Capture the cell that displays the provided text and extract its [x, y] central coordinate. 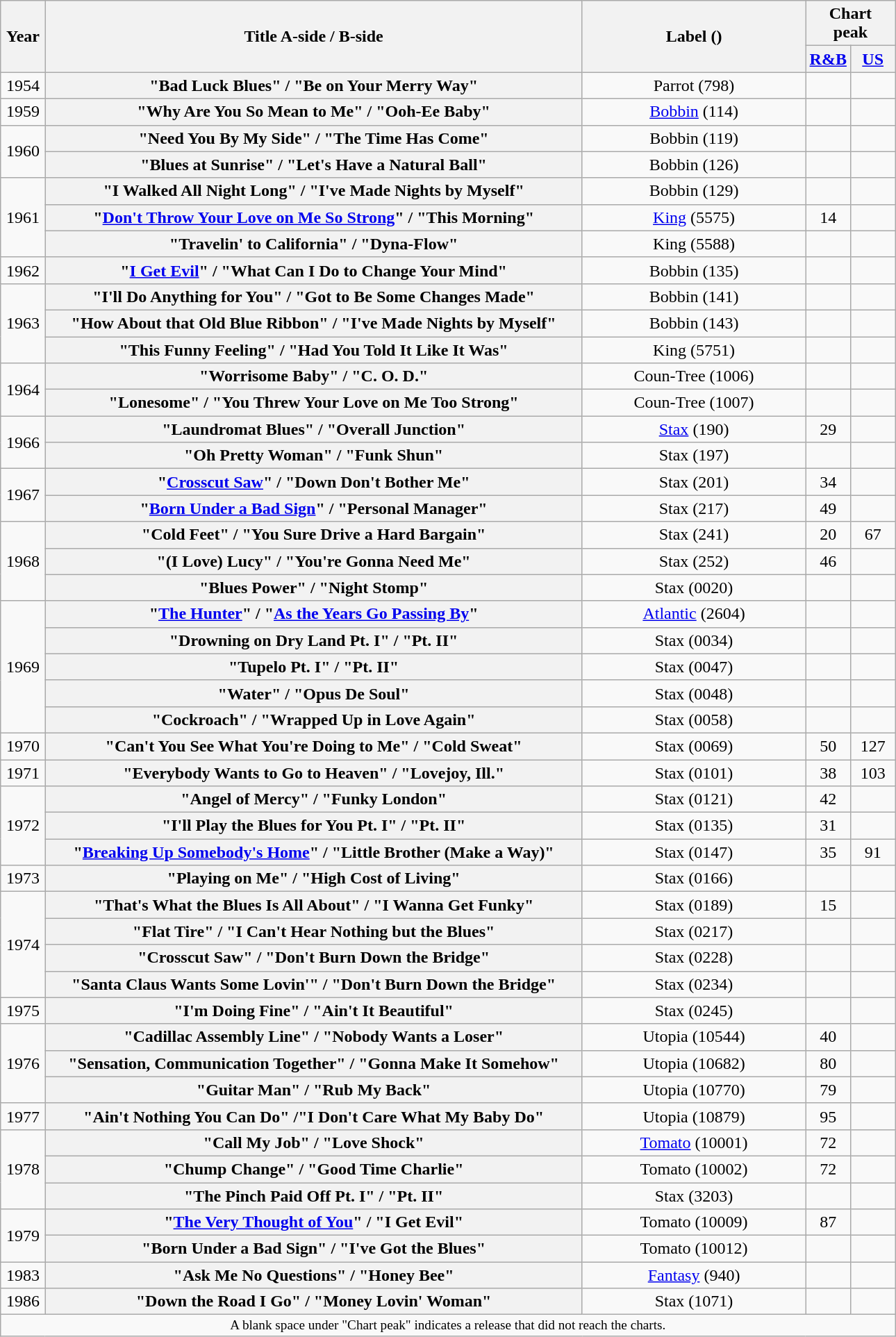
"Cadillac Assembly Line" / "Nobody Wants a Loser" [314, 1037]
"Down the Road I Go" / "Money Lovin' Woman" [314, 1302]
1979 [23, 1236]
79 [828, 1090]
1971 [23, 773]
Stax (241) [694, 535]
1968 [23, 561]
"Born Under a Bad Sign" / "Personal Manager" [314, 508]
1978 [23, 1169]
"The Hunter" / "As the Years Go Passing By" [314, 614]
"Blues Power" / "Night Stomp" [314, 588]
Stax (0189) [694, 905]
95 [828, 1116]
50 [828, 746]
Stax (197) [694, 456]
"Flat Tire" / "I Can't Hear Nothing but the Blues" [314, 931]
"Cockroach" / "Wrapped Up in Love Again" [314, 720]
"I Get Evil" / "What Can I Do to Change Your Mind" [314, 270]
"Bad Luck Blues" / "Be on Your Merry Way" [314, 85]
1986 [23, 1302]
"Angel of Mercy" / "Funky London" [314, 799]
1960 [23, 151]
46 [828, 561]
Utopia (10770) [694, 1090]
1970 [23, 746]
"Call My Job" / "Love Shock" [314, 1143]
1962 [23, 270]
Tomato (10009) [694, 1222]
"Chump Change" / "Good Time Charlie" [314, 1169]
Stax (0147) [694, 852]
R&B [828, 59]
"Crosscut Saw" / "Down Don't Bother Me" [314, 482]
Title A-side / B-side [314, 36]
"Travelin' to California" / "Dyna-Flow" [314, 244]
1954 [23, 85]
Bobbin (114) [694, 112]
Bobbin (143) [694, 323]
1974 [23, 945]
Stax (0217) [694, 931]
1967 [23, 495]
Bobbin (119) [694, 138]
"Guitar Man" / "Rub My Back" [314, 1090]
Stax (0228) [694, 958]
Tomato (10012) [694, 1249]
"Ask Me No Questions" / "Honey Bee" [314, 1275]
15 [828, 905]
31 [828, 826]
Coun-Tree (1006) [694, 376]
"The Pinch Paid Off Pt. I" / "Pt. II" [314, 1195]
Stax (0121) [694, 799]
Utopia (10682) [694, 1063]
King (5751) [694, 349]
"Santa Claus Wants Some Lovin'" / "Don't Burn Down the Bridge" [314, 984]
1959 [23, 112]
King (5588) [694, 244]
"Worrisome Baby" / "C. O. D." [314, 376]
Coun-Tree (1007) [694, 403]
14 [828, 217]
Stax (0166) [694, 879]
"Everybody Wants to Go to Heaven" / "Lovejoy, Ill." [314, 773]
Fantasy (940) [694, 1275]
40 [828, 1037]
49 [828, 508]
Stax (1071) [694, 1302]
"Breaking Up Somebody's Home" / "Little Brother (Make a Way)" [314, 852]
"Crosscut Saw" / "Don't Burn Down the Bridge" [314, 958]
Stax (0020) [694, 588]
Stax (252) [694, 561]
91 [872, 852]
"Playing on Me" / "High Cost of Living" [314, 879]
Stax (0058) [694, 720]
Parrot (798) [694, 85]
1973 [23, 879]
67 [872, 535]
Stax (217) [694, 508]
"Born Under a Bad Sign" / "I've Got the Blues" [314, 1249]
42 [828, 799]
"I'll Play the Blues for You Pt. I" / "Pt. II" [314, 826]
1961 [23, 217]
1966 [23, 442]
20 [828, 535]
Atlantic (2604) [694, 614]
103 [872, 773]
"That's What the Blues Is All About" / "I Wanna Get Funky" [314, 905]
Chartpeak [850, 24]
1969 [23, 667]
"Why Are You So Mean to Me" / "Ooh-Ee Baby" [314, 112]
"I'll Do Anything for You" / "Got to Be Some Changes Made" [314, 297]
1972 [23, 826]
1983 [23, 1275]
Stax (3203) [694, 1195]
"Cold Feet" / "You Sure Drive a Hard Bargain" [314, 535]
1977 [23, 1116]
1963 [23, 323]
"Blues at Sunrise" / "Let's Have a Natural Ball" [314, 165]
US [872, 59]
"Oh Pretty Woman" / "Funk Shun" [314, 456]
Label () [694, 36]
38 [828, 773]
"The Very Thought of You" / "I Get Evil" [314, 1222]
Utopia (10544) [694, 1037]
King (5575) [694, 217]
Tomato (10001) [694, 1143]
Tomato (10002) [694, 1169]
Stax (190) [694, 429]
"Need You By My Side" / "The Time Has Come" [314, 138]
Stax (0047) [694, 667]
1964 [23, 390]
"Ain't Nothing You Can Do" /"I Don't Care What My Baby Do" [314, 1116]
Stax (0245) [694, 1011]
"Can't You See What You're Doing to Me" / "Cold Sweat" [314, 746]
"Drowning on Dry Land Pt. I" / "Pt. II" [314, 640]
"Water" / "Opus De Soul" [314, 693]
Bobbin (126) [694, 165]
127 [872, 746]
"Tupelo Pt. I" / "Pt. II" [314, 667]
Stax (0034) [694, 640]
"I'm Doing Fine" / "Ain't It Beautiful" [314, 1011]
29 [828, 429]
87 [828, 1222]
A blank space under "Chart peak" indicates a release that did not reach the charts. [448, 1326]
Bobbin (141) [694, 297]
Bobbin (129) [694, 191]
"Sensation, Communication Together" / "Gonna Make It Somehow" [314, 1063]
"Don't Throw Your Love on Me So Strong" / "This Morning" [314, 217]
"How About that Old Blue Ribbon" / "I've Made Nights by Myself" [314, 323]
Bobbin (135) [694, 270]
"Laundromat Blues" / "Overall Junction" [314, 429]
Year [23, 36]
Stax (201) [694, 482]
"(I Love) Lucy" / "You're Gonna Need Me" [314, 561]
1976 [23, 1063]
34 [828, 482]
Stax (0234) [694, 984]
"I Walked All Night Long" / "I've Made Nights by Myself" [314, 191]
Stax (0069) [694, 746]
Stax (0135) [694, 826]
Stax (0101) [694, 773]
Stax (0048) [694, 693]
"This Funny Feeling" / "Had You Told It Like It Was" [314, 349]
1975 [23, 1011]
Utopia (10879) [694, 1116]
"Lonesome" / "You Threw Your Love on Me Too Strong" [314, 403]
80 [828, 1063]
35 [828, 852]
